Capture the cell that displays the provided text and extract its [x, y] central coordinate. 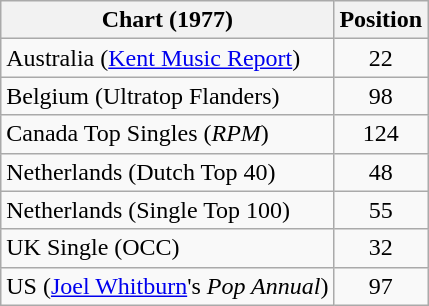
UK Single (OCC) [168, 248]
Netherlands (Single Top 100) [168, 210]
32 [381, 248]
55 [381, 210]
124 [381, 134]
Australia (Kent Music Report) [168, 58]
Canada Top Singles (RPM) [168, 134]
97 [381, 286]
US (Joel Whitburn's Pop Annual) [168, 286]
Netherlands (Dutch Top 40) [168, 172]
Belgium (Ultratop Flanders) [168, 96]
98 [381, 96]
48 [381, 172]
Chart (1977) [168, 20]
22 [381, 58]
Position [381, 20]
